Capture the cell that displays the provided text and extract its (X, Y) central coordinate. 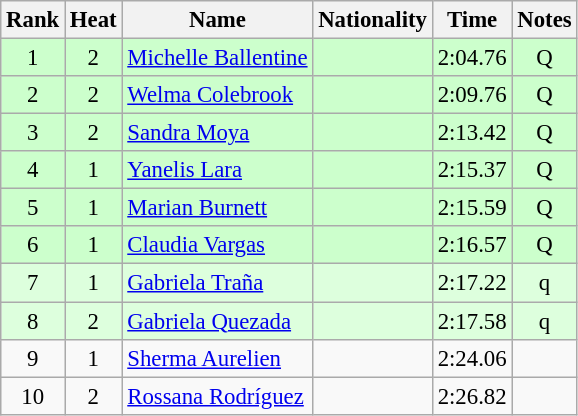
2:24.06 (472, 358)
Gabriela Quezada (218, 321)
Sherma Aurelien (218, 358)
Rank (33, 20)
2:17.22 (472, 283)
2:04.76 (472, 58)
Heat (94, 20)
2:16.57 (472, 245)
Time (472, 20)
8 (33, 321)
Nationality (372, 20)
6 (33, 245)
3 (33, 133)
Welma Colebrook (218, 95)
4 (33, 170)
Rossana Rodríguez (218, 396)
Claudia Vargas (218, 245)
2:17.58 (472, 321)
2:13.42 (472, 133)
Sandra Moya (218, 133)
2:26.82 (472, 396)
7 (33, 283)
9 (33, 358)
Notes (544, 20)
5 (33, 208)
Gabriela Traña (218, 283)
2:15.59 (472, 208)
Yanelis Lara (218, 170)
10 (33, 396)
2:09.76 (472, 95)
Name (218, 20)
Michelle Ballentine (218, 58)
2:15.37 (472, 170)
Marian Burnett (218, 208)
